Return [X, Y] of the center of cell containing provided text 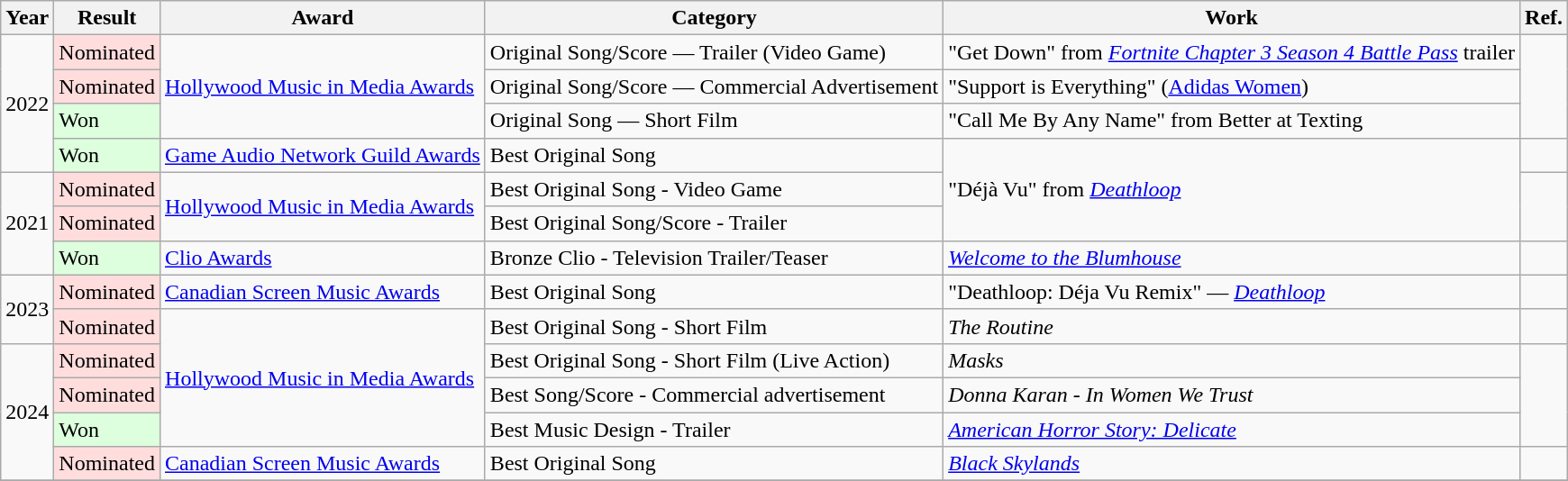
The Routine [1232, 326]
Black Skylands [1232, 464]
Game Audio Network Guild Awards [323, 155]
"Call Me By Any Name" from Better at Texting [1232, 121]
2022 [27, 104]
Masks [1232, 360]
Year [27, 18]
2021 [27, 223]
"Support is Everything" (Adidas Women) [1232, 86]
"Get Down" from Fortnite Chapter 3 Season 4 Battle Pass trailer [1232, 52]
Category [714, 18]
Best Original Song - Short Film (Live Action) [714, 360]
Best Original Song - Short Film [714, 326]
Donna Karan - In Women We Trust [1232, 395]
"Deathloop: Déja Vu Remix" — Deathloop [1232, 292]
Work [1232, 18]
Best Original Song/Score - Trailer [714, 223]
Best Song/Score - Commercial advertisement [714, 395]
Result [107, 18]
Original Song/Score — Commercial Advertisement [714, 86]
Bronze Clio - Television Trailer/Teaser [714, 258]
Clio Awards [323, 258]
Ref. [1545, 18]
Best Music Design - Trailer [714, 430]
Welcome to the Blumhouse [1232, 258]
"Déjà Vu" from Deathloop [1232, 189]
Original Song — Short Film [714, 121]
American Horror Story: Delicate [1232, 430]
Best Original Song - Video Game [714, 189]
Original Song/Score — Trailer (Video Game) [714, 52]
2023 [27, 309]
2024 [27, 412]
Award [323, 18]
